Locate the cell with the specified text and output its [x, y] center coordinate. 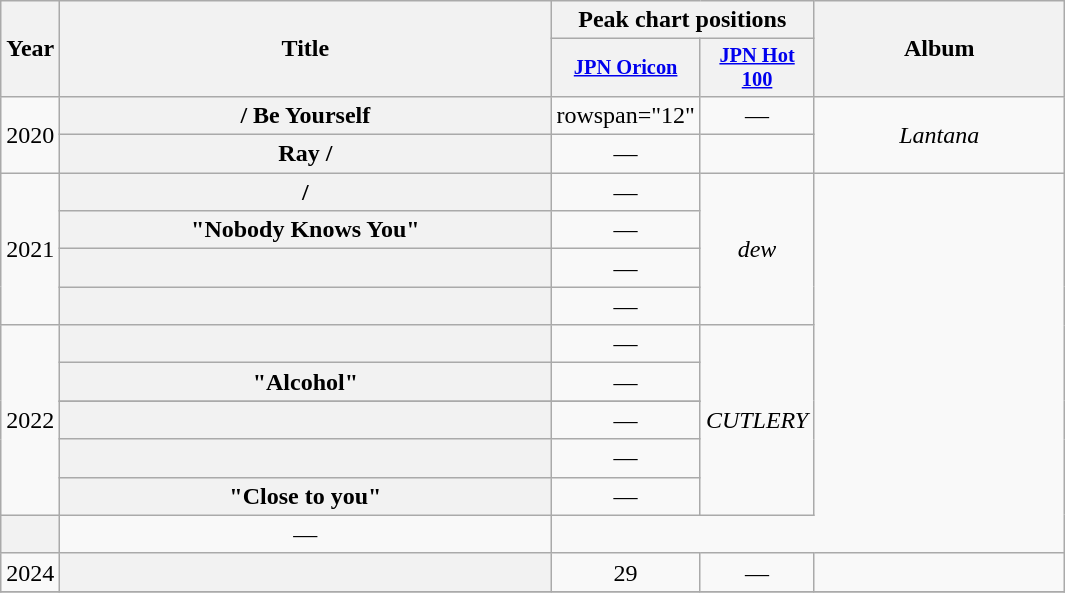
JPN Hot 100 [756, 68]
Year [30, 49]
2022 [30, 420]
"Close to you" [306, 496]
2021 [30, 249]
"Alcohol" [306, 382]
Album [940, 49]
JPN Oricon [626, 68]
"Nobody Knows You" [306, 230]
rowspan="12" [626, 115]
/ Be Yourself [306, 115]
CUTLERY [756, 420]
Peak chart positions [682, 20]
29 [626, 572]
2024 [30, 572]
dew [756, 249]
Title [306, 49]
/ [306, 192]
2020 [30, 134]
Ray / [306, 154]
Lantana [940, 134]
